Locate the cell with the specified text and output its (X, Y) center coordinate. 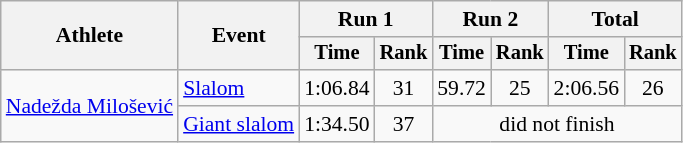
Nadežda Milošević (90, 106)
1:34.50 (336, 124)
Athlete (90, 36)
31 (404, 88)
59.72 (462, 88)
1:06.84 (336, 88)
25 (520, 88)
Slalom (238, 88)
Event (238, 36)
Giant slalom (238, 124)
Total (616, 19)
37 (404, 124)
26 (653, 88)
Run 1 (366, 19)
2:06.56 (586, 88)
Run 2 (490, 19)
did not finish (556, 124)
